Extract the [x, y] coordinate from the center of the cell holding the provided text.  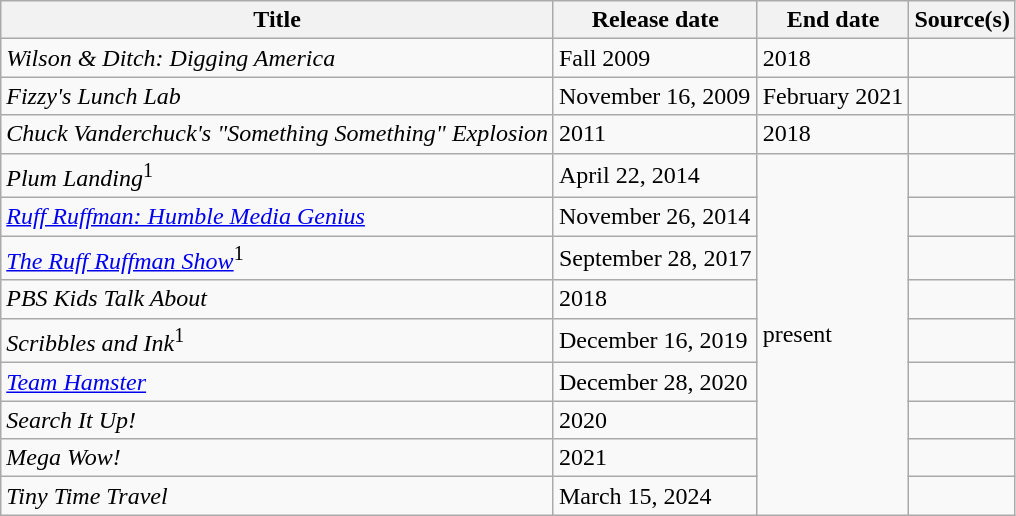
Fall 2009 [655, 58]
September 28, 2017 [655, 258]
Chuck Vanderchuck's "Something Something" Explosion [278, 134]
Team Hamster [278, 382]
Tiny Time Travel [278, 496]
End date [833, 20]
Title [278, 20]
present [833, 334]
December 28, 2020 [655, 382]
November 16, 2009 [655, 96]
March 15, 2024 [655, 496]
December 16, 2019 [655, 340]
Scribbles and Ink1 [278, 340]
Mega Wow! [278, 458]
Release date [655, 20]
November 26, 2014 [655, 217]
February 2021 [833, 96]
PBS Kids Talk About [278, 299]
2020 [655, 420]
2021 [655, 458]
Search It Up! [278, 420]
Wilson & Ditch: Digging America [278, 58]
The Ruff Ruffman Show1 [278, 258]
Fizzy's Lunch Lab [278, 96]
Ruff Ruffman: Humble Media Genius [278, 217]
Plum Landing1 [278, 176]
2011 [655, 134]
Source(s) [962, 20]
April 22, 2014 [655, 176]
